Search for the cell housing the specified text and yield its (x, y) center coordinate. 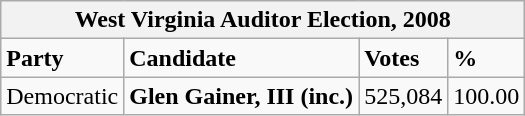
West Virginia Auditor Election, 2008 (263, 20)
Glen Gainer, III (inc.) (242, 96)
Votes (404, 58)
Candidate (242, 58)
525,084 (404, 96)
Party (62, 58)
Democratic (62, 96)
% (486, 58)
100.00 (486, 96)
